Locate the cell with the specified text and output its [X, Y] center coordinate. 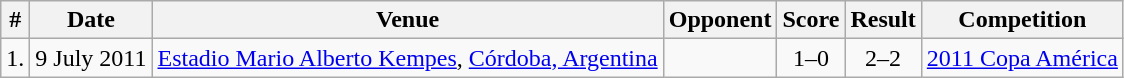
Score [811, 20]
# [16, 20]
Opponent [720, 20]
Result [883, 20]
1–0 [811, 58]
Date [91, 20]
Venue [408, 20]
2–2 [883, 58]
9 July 2011 [91, 58]
2011 Copa América [1022, 58]
1. [16, 58]
Estadio Mario Alberto Kempes, Córdoba, Argentina [408, 58]
Competition [1022, 20]
